Extract the [X, Y] coordinate from the center of the cell holding the provided text.  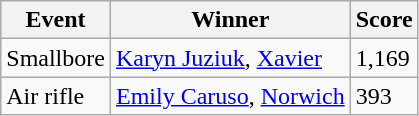
Winner [230, 20]
Karyn Juziuk, Xavier [230, 58]
Score [384, 20]
393 [384, 96]
Smallbore [56, 58]
Event [56, 20]
Emily Caruso, Norwich [230, 96]
1,169 [384, 58]
Air rifle [56, 96]
